Extract the (x, y) coordinate from the center of the cell holding the provided text.  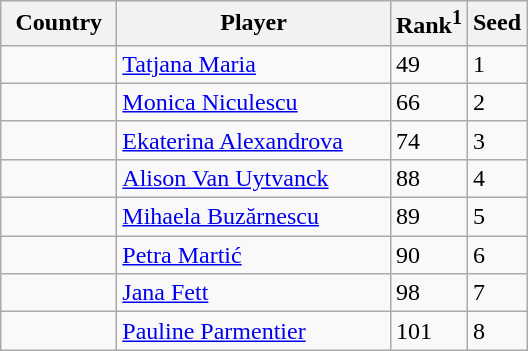
8 (496, 331)
Alison Van Uytvanck (254, 178)
88 (428, 178)
Pauline Parmentier (254, 331)
Rank1 (428, 24)
Petra Martić (254, 255)
Tatjana Maria (254, 64)
90 (428, 255)
Country (59, 24)
Mihaela Buzărnescu (254, 217)
1 (496, 64)
4 (496, 178)
2 (496, 102)
89 (428, 217)
Seed (496, 24)
101 (428, 331)
3 (496, 140)
Ekaterina Alexandrova (254, 140)
Player (254, 24)
5 (496, 217)
74 (428, 140)
6 (496, 255)
7 (496, 293)
49 (428, 64)
98 (428, 293)
66 (428, 102)
Jana Fett (254, 293)
Monica Niculescu (254, 102)
